Return [x, y] of the center of cell containing provided text 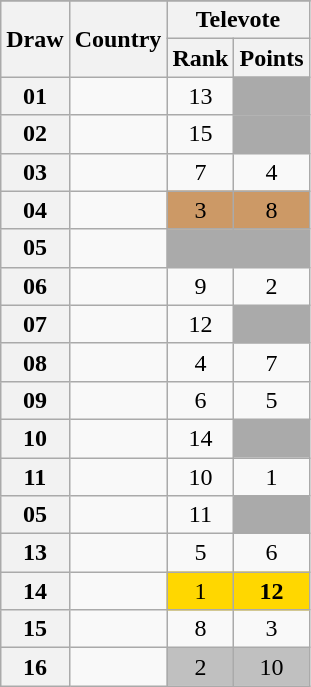
03 [35, 172]
02 [35, 134]
08 [35, 362]
Draw [35, 39]
01 [35, 96]
07 [35, 324]
Points [272, 58]
9 [200, 286]
Country [118, 39]
06 [35, 286]
Televote [238, 20]
04 [35, 210]
16 [35, 667]
Rank [200, 58]
09 [35, 400]
